Provide the [X, Y] coordinate of the cell's center where the given text is located.  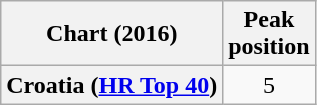
Chart (2016) [112, 34]
5 [269, 85]
Peakposition [269, 34]
Croatia (HR Top 40) [112, 85]
